Pinpoint the cell where the given text exists, returning its [x, y] midpoint coordinate. 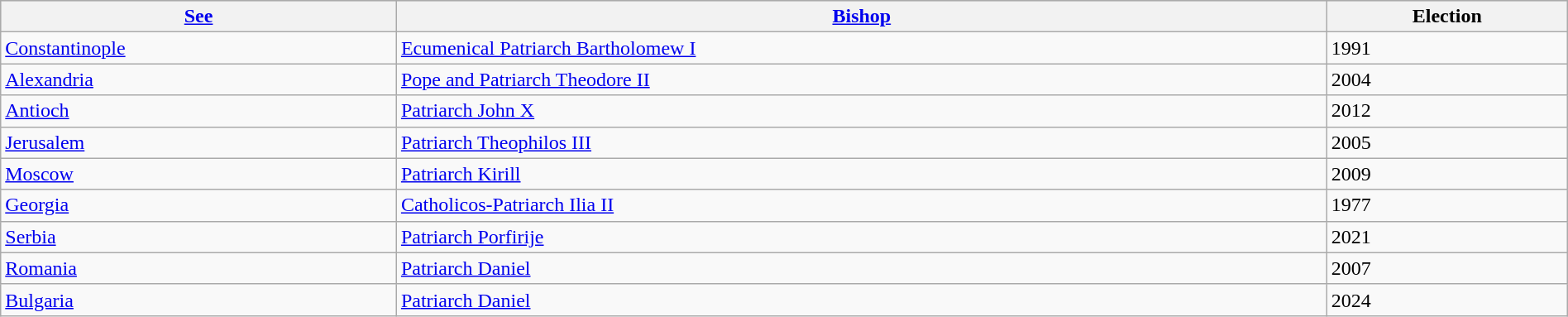
Constantinople [198, 48]
Patriarch Theophilos III [862, 142]
1977 [1447, 205]
Moscow [198, 174]
2021 [1447, 237]
Antioch [198, 111]
Romania [198, 268]
2007 [1447, 268]
Patriarch Porfirije [862, 237]
Georgia [198, 205]
Patriarch Kirill [862, 174]
Pope and Patriarch Theodore II [862, 79]
2012 [1447, 111]
2024 [1447, 300]
Ecumenical Patriarch Bartholomew I [862, 48]
Election [1447, 17]
Alexandria [198, 79]
Patriarch John X [862, 111]
1991 [1447, 48]
2005 [1447, 142]
2004 [1447, 79]
Bishop [862, 17]
Bulgaria [198, 300]
2009 [1447, 174]
Catholicos-Patriarch Ilia II [862, 205]
Serbia [198, 237]
See [198, 17]
Jerusalem [198, 142]
